Detect which cell encompasses the target text, then output its [x, y] center coordinate. 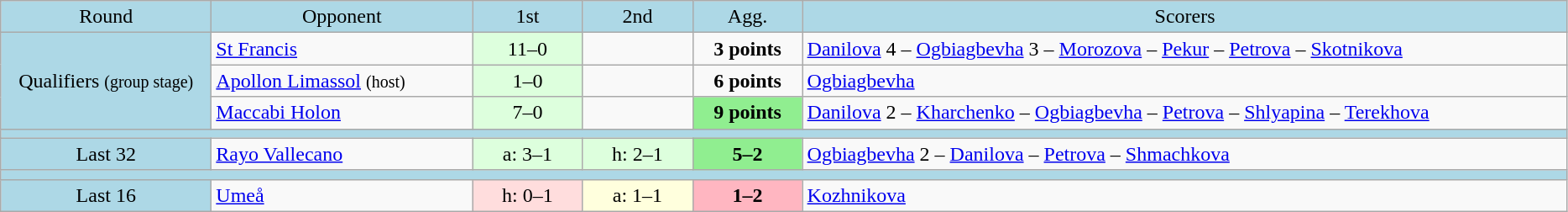
a: 1–1 [638, 195]
Qualifiers (group stage) [106, 81]
Agg. [747, 17]
5–2 [747, 154]
6 points [747, 81]
Round [106, 17]
Kozhnikova [1185, 195]
St Francis [342, 49]
h: 2–1 [638, 154]
Ogbiagbevha 2 – Danilova – Petrova – Shmachkova [1185, 154]
Rayo Vallecano [342, 154]
Apollon Limassol (host) [342, 81]
7–0 [527, 113]
Last 32 [106, 154]
Ogbiagbevha [1185, 81]
3 points [747, 49]
1–2 [747, 195]
1st [527, 17]
2nd [638, 17]
11–0 [527, 49]
Last 16 [106, 195]
h: 0–1 [527, 195]
a: 3–1 [527, 154]
9 points [747, 113]
1–0 [527, 81]
Danilova 4 – Ogbiagbevha 3 – Morozova – Pekur – Petrova – Skotnikova [1185, 49]
Danilova 2 – Kharchenko – Ogbiagbevha – Petrova – Shlyapina – Terekhova [1185, 113]
Maccabi Holon [342, 113]
Opponent [342, 17]
Umeå [342, 195]
Scorers [1185, 17]
